Identify which cell holds the provided text, then report its [x, y] central coordinate. 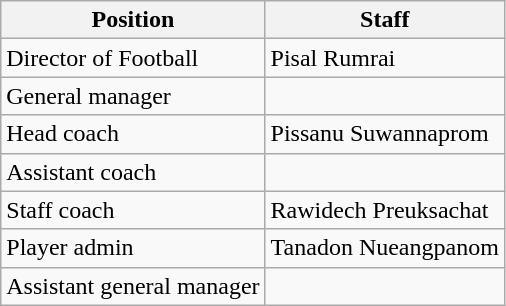
Player admin [133, 248]
Pissanu Suwannaprom [384, 134]
Pisal Rumrai [384, 58]
Director of Football [133, 58]
Assistant general manager [133, 286]
Staff coach [133, 210]
Head coach [133, 134]
Assistant coach [133, 172]
Staff [384, 20]
Rawidech Preuksachat [384, 210]
General manager [133, 96]
Tanadon Nueangpanom [384, 248]
Position [133, 20]
